Pinpoint the cell where the given text exists, returning its (X, Y) midpoint coordinate. 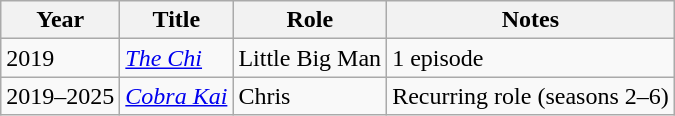
The Chi (176, 58)
Recurring role (seasons 2–6) (531, 96)
Year (60, 20)
Little Big Man (310, 58)
Cobra Kai (176, 96)
1 episode (531, 58)
2019 (60, 58)
Role (310, 20)
Notes (531, 20)
Chris (310, 96)
2019–2025 (60, 96)
Title (176, 20)
